Determine the (x, y) coordinate at the center of the cell enclosing the given text.  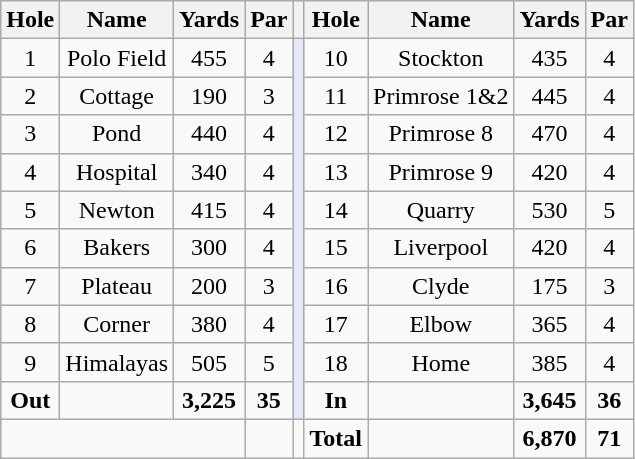
470 (550, 134)
190 (210, 96)
Primrose 1&2 (441, 96)
In (336, 400)
Home (441, 362)
11 (336, 96)
Himalayas (117, 362)
Cottage (117, 96)
445 (550, 96)
Quarry (441, 210)
9 (30, 362)
3,225 (210, 400)
Liverpool (441, 248)
Elbow (441, 324)
12 (336, 134)
7 (30, 286)
18 (336, 362)
2 (30, 96)
Bakers (117, 248)
Total (336, 438)
6,870 (550, 438)
Corner (117, 324)
175 (550, 286)
365 (550, 324)
36 (609, 400)
385 (550, 362)
Hospital (117, 172)
Polo Field (117, 58)
14 (336, 210)
340 (210, 172)
415 (210, 210)
10 (336, 58)
200 (210, 286)
Out (30, 400)
Clyde (441, 286)
17 (336, 324)
440 (210, 134)
530 (550, 210)
Primrose 9 (441, 172)
6 (30, 248)
380 (210, 324)
13 (336, 172)
505 (210, 362)
Pond (117, 134)
35 (269, 400)
71 (609, 438)
1 (30, 58)
8 (30, 324)
Newton (117, 210)
Primrose 8 (441, 134)
435 (550, 58)
16 (336, 286)
455 (210, 58)
Plateau (117, 286)
3,645 (550, 400)
300 (210, 248)
Stockton (441, 58)
15 (336, 248)
